Output the (x, y) coordinate of the center of the cell containing the given text.  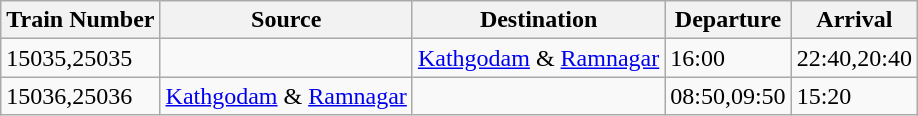
Train Number (80, 20)
15036,25036 (80, 96)
22:40,20:40 (854, 58)
Arrival (854, 20)
15035,25035 (80, 58)
16:00 (728, 58)
15:20 (854, 96)
08:50,09:50 (728, 96)
Destination (538, 20)
Departure (728, 20)
Source (286, 20)
